Provide the (X, Y) coordinate of the cell's center where the given text is located.  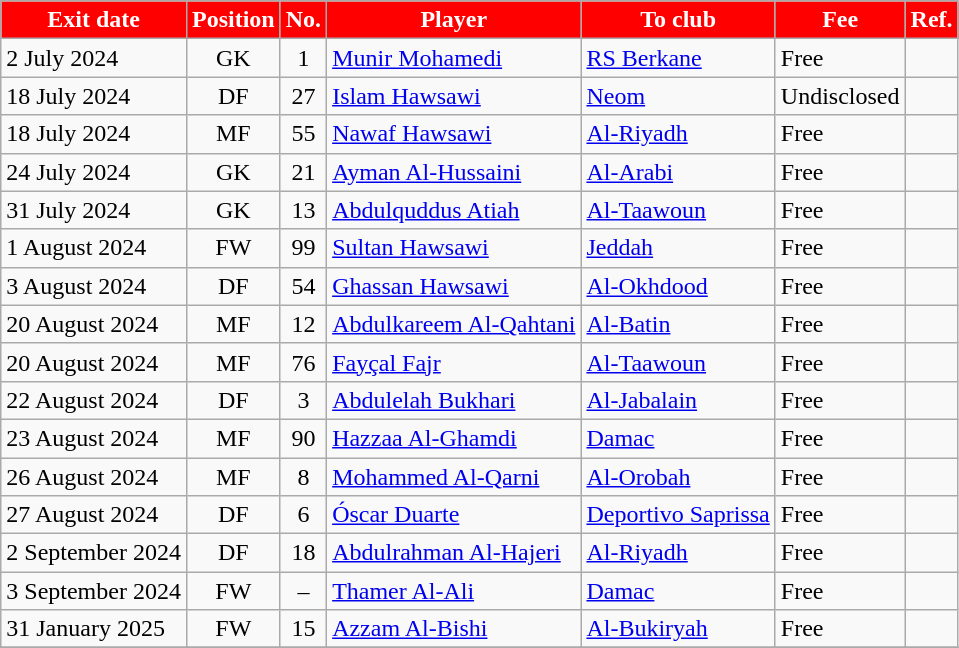
3 (303, 400)
Nawaf Hawsawi (454, 134)
Abdulquddus Atiah (454, 210)
15 (303, 629)
Óscar Duarte (454, 515)
1 August 2024 (94, 248)
8 (303, 477)
Al-Orobah (678, 477)
Al-Okhdood (678, 286)
2 July 2024 (94, 58)
Deportivo Saprissa (678, 515)
21 (303, 172)
Abdulelah Bukhari (454, 400)
Abdulkareem Al-Qahtani (454, 324)
Ayman Al-Hussaini (454, 172)
31 July 2024 (94, 210)
No. (303, 20)
90 (303, 438)
26 August 2024 (94, 477)
Fayçal Fajr (454, 362)
24 July 2024 (94, 172)
Neom (678, 96)
Hazzaa Al-Ghamdi (454, 438)
55 (303, 134)
Position (233, 20)
To club (678, 20)
3 September 2024 (94, 591)
Azzam Al-Bishi (454, 629)
22 August 2024 (94, 400)
Al-Arabi (678, 172)
Islam Hawsawi (454, 96)
76 (303, 362)
1 (303, 58)
Exit date (94, 20)
Munir Mohamedi (454, 58)
31 January 2025 (94, 629)
Sultan Hawsawi (454, 248)
Player (454, 20)
54 (303, 286)
99 (303, 248)
18 (303, 553)
27 August 2024 (94, 515)
– (303, 591)
Undisclosed (840, 96)
27 (303, 96)
Fee (840, 20)
13 (303, 210)
Jeddah (678, 248)
12 (303, 324)
Thamer Al-Ali (454, 591)
23 August 2024 (94, 438)
Al-Bukiryah (678, 629)
Al-Batin (678, 324)
Ref. (932, 20)
3 August 2024 (94, 286)
RS Berkane (678, 58)
Abdulrahman Al-Hajeri (454, 553)
6 (303, 515)
2 September 2024 (94, 553)
Al-Jabalain (678, 400)
Mohammed Al-Qarni (454, 477)
Ghassan Hawsawi (454, 286)
